For the text-containing cell, return its midpoint in (x, y) coordinate format. 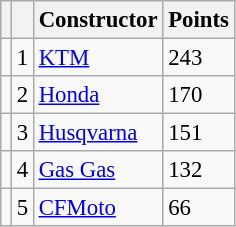
4 (22, 170)
3 (22, 133)
Honda (98, 95)
243 (198, 58)
1 (22, 58)
132 (198, 170)
5 (22, 208)
Points (198, 20)
170 (198, 95)
CFMoto (98, 208)
Gas Gas (98, 170)
KTM (98, 58)
66 (198, 208)
Constructor (98, 20)
151 (198, 133)
2 (22, 95)
Husqvarna (98, 133)
